Return [x, y] of the center of cell containing provided text 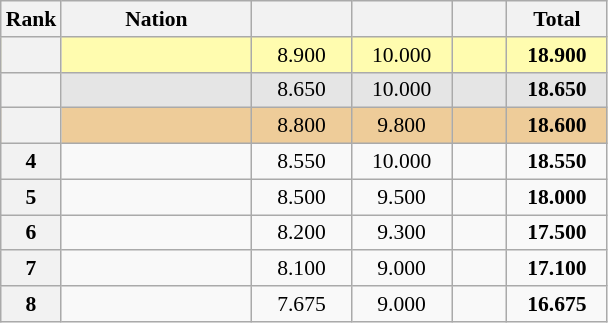
18.900 [557, 55]
8.650 [301, 90]
8.800 [301, 126]
7 [32, 269]
9.500 [402, 197]
6 [32, 233]
8.900 [301, 55]
17.100 [557, 269]
8 [32, 304]
18.550 [557, 162]
18.650 [557, 90]
16.675 [557, 304]
9.300 [402, 233]
Total [557, 19]
8.200 [301, 233]
8.550 [301, 162]
4 [32, 162]
7.675 [301, 304]
18.600 [557, 126]
Nation [156, 19]
5 [32, 197]
9.800 [402, 126]
17.500 [557, 233]
8.100 [301, 269]
8.500 [301, 197]
Rank [32, 19]
18.000 [557, 197]
